Scan for the cell matching the given text and deliver its [x, y] coordinate at center. 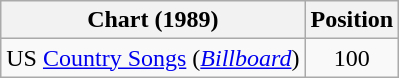
Chart (1989) [153, 20]
100 [352, 58]
Position [352, 20]
US Country Songs (Billboard) [153, 58]
